Identify which cell holds the provided text, then report its (x, y) central coordinate. 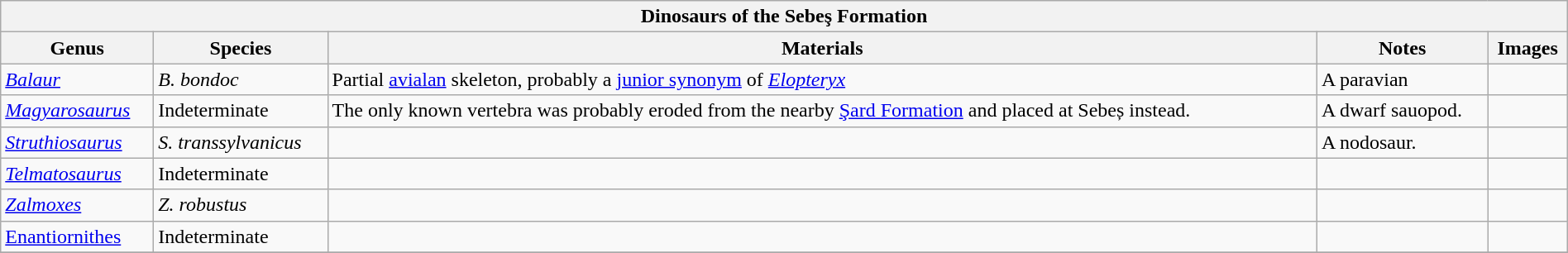
Zalmoxes (78, 205)
Materials (822, 48)
Magyarosaurus (78, 111)
A nodosaur. (1403, 142)
Enantiornithes (78, 236)
Notes (1403, 48)
Struthiosaurus (78, 142)
Partial avialan skeleton, probably a junior synonym of Elopteryx (822, 79)
Images (1527, 48)
A paravian (1403, 79)
Balaur (78, 79)
A dwarf sauopod. (1403, 111)
Z. robustus (241, 205)
Species (241, 48)
Telmatosaurus (78, 174)
S. transsylvanicus (241, 142)
Genus (78, 48)
The only known vertebra was probably eroded from the nearby Şard Formation and placed at Sebeș instead. (822, 111)
B. bondoc (241, 79)
Dinosaurs of the Sebeş Formation (784, 17)
